Return (X, Y) of the center of cell containing provided text 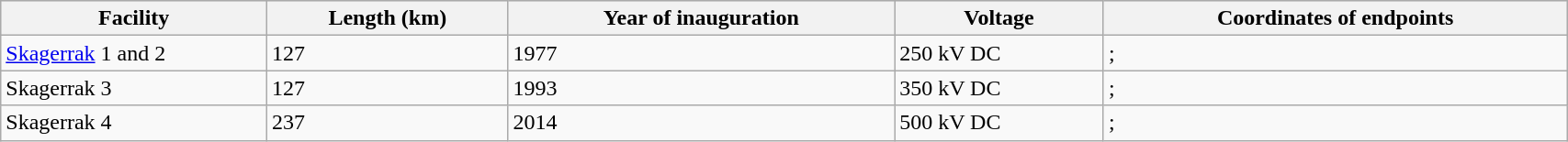
Facility (134, 18)
Skagerrak 3 (134, 88)
237 (388, 123)
Skagerrak 4 (134, 123)
1977 (702, 53)
500 kV DC (999, 123)
Skagerrak 1 and 2 (134, 53)
250 kV DC (999, 53)
350 kV DC (999, 88)
1993 (702, 88)
Coordinates of endpoints (1335, 18)
2014 (702, 123)
Length (km) (388, 18)
Year of inauguration (702, 18)
Voltage (999, 18)
